Find where the given text appears and provide that cell's center as [X, Y] coordinate. 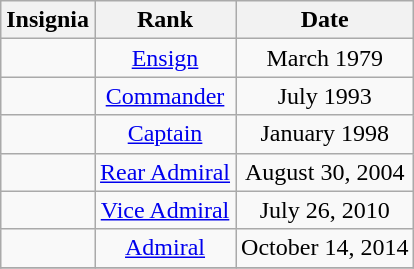
Rear Admiral [166, 172]
Vice Admiral [166, 210]
Ensign [166, 58]
July 1993 [325, 96]
Rank [166, 20]
Commander [166, 96]
July 26, 2010 [325, 210]
August 30, 2004 [325, 172]
Admiral [166, 248]
Insignia [48, 20]
March 1979 [325, 58]
Date [325, 20]
January 1998 [325, 134]
Captain [166, 134]
October 14, 2014 [325, 248]
